Scan for the cell matching the given text and deliver its (X, Y) coordinate at center. 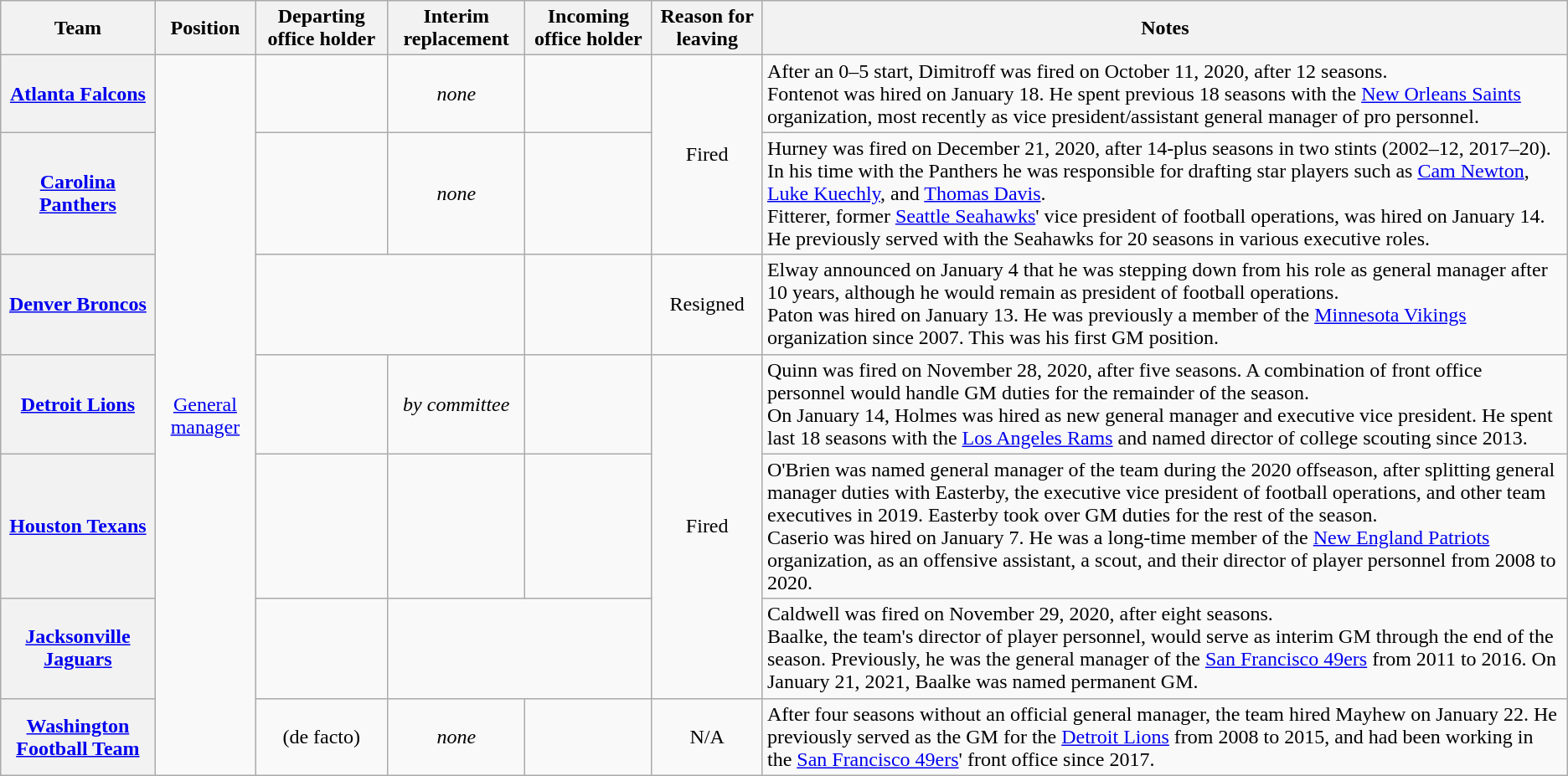
Interim replacement (456, 28)
Reason for leaving (707, 28)
Resigned (707, 305)
Notes (1164, 28)
Houston Texans (78, 526)
Denver Broncos (78, 305)
Departing office holder (322, 28)
N/A (707, 737)
Detroit Lions (78, 403)
General manager (205, 415)
Carolina Panthers (78, 193)
Washington Football Team (78, 737)
Jacksonville Jaguars (78, 648)
(de facto) (322, 737)
Incoming office holder (588, 28)
Team (78, 28)
by committee (456, 403)
Position (205, 28)
Atlanta Falcons (78, 94)
